For the text-containing cell, return its midpoint in (x, y) coordinate format. 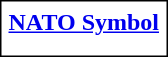
NATO Symbol (84, 22)
